Find where the given text appears and provide that cell's center as (x, y) coordinate. 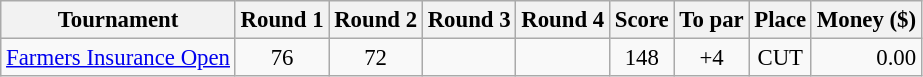
Round 3 (469, 20)
Money ($) (866, 20)
Score (642, 20)
+4 (712, 58)
Tournament (118, 20)
Farmers Insurance Open (118, 58)
Round 1 (282, 20)
72 (376, 58)
Place (780, 20)
148 (642, 58)
CUT (780, 58)
0.00 (866, 58)
76 (282, 58)
Round 2 (376, 20)
Round 4 (563, 20)
To par (712, 20)
